Determine the [X, Y] coordinate at the center of the cell enclosing the given text.  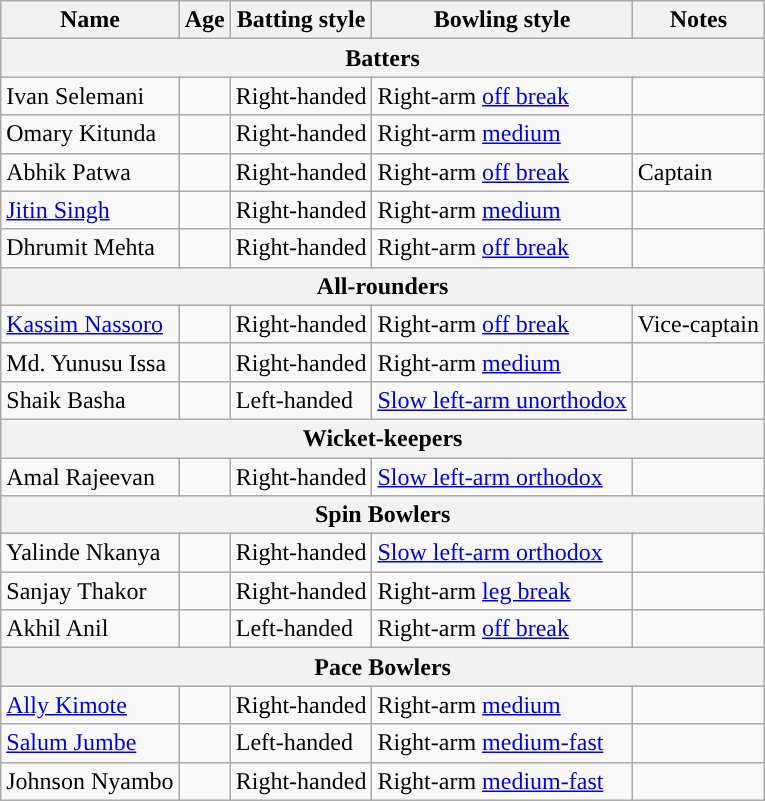
Abhik Patwa [90, 172]
Captain [698, 172]
Bowling style [502, 20]
Name [90, 20]
Akhil Anil [90, 629]
Right-arm leg break [502, 591]
Jitin Singh [90, 210]
Kassim Nassoro [90, 324]
Age [204, 20]
All-rounders [383, 286]
Spin Bowlers [383, 515]
Md. Yunusu Issa [90, 362]
Amal Rajeevan [90, 477]
Ally Kimote [90, 705]
Sanjay Thakor [90, 591]
Vice-captain [698, 324]
Yalinde Nkanya [90, 553]
Wicket-keepers [383, 438]
Omary Kitunda [90, 134]
Dhrumit Mehta [90, 248]
Slow left-arm unorthodox [502, 400]
Salum Jumbe [90, 743]
Pace Bowlers [383, 667]
Notes [698, 20]
Batters [383, 58]
Shaik Basha [90, 400]
Ivan Selemani [90, 96]
Batting style [301, 20]
Johnson Nyambo [90, 781]
